Return [X, Y] of the center of cell containing provided text 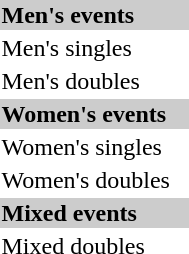
Men's singles [86, 48]
Men's events [94, 15]
Women's doubles [86, 180]
Women's events [94, 114]
Men's doubles [86, 81]
Women's singles [86, 147]
Mixed events [94, 213]
